Locate the cell with the specified text and output its [x, y] center coordinate. 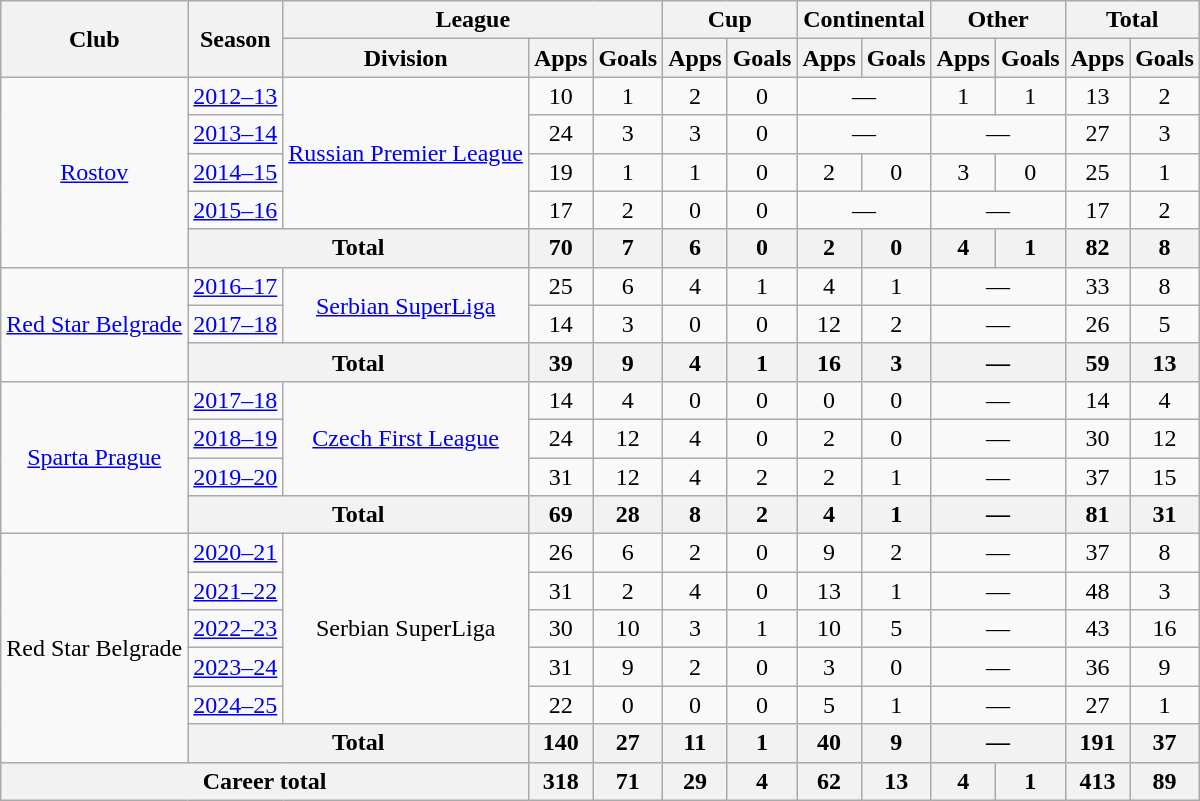
7 [628, 248]
Division [406, 58]
89 [1165, 781]
League [473, 20]
Club [94, 39]
82 [1097, 248]
140 [560, 743]
19 [560, 172]
11 [695, 743]
2020–21 [236, 553]
28 [628, 515]
2015–16 [236, 210]
2022–23 [236, 629]
Other [998, 20]
Russian Premier League [406, 153]
2024–25 [236, 705]
Czech First League [406, 438]
2014–15 [236, 172]
29 [695, 781]
2016–17 [236, 286]
15 [1165, 477]
62 [829, 781]
71 [628, 781]
81 [1097, 515]
2021–22 [236, 591]
59 [1097, 362]
36 [1097, 667]
69 [560, 515]
Rostov [94, 172]
2012–13 [236, 96]
48 [1097, 591]
191 [1097, 743]
Career total [265, 781]
Continental [864, 20]
40 [829, 743]
2013–14 [236, 134]
2019–20 [236, 477]
Cup [730, 20]
22 [560, 705]
413 [1097, 781]
33 [1097, 286]
39 [560, 362]
Season [236, 39]
Sparta Prague [94, 457]
318 [560, 781]
70 [560, 248]
43 [1097, 629]
2018–19 [236, 438]
2023–24 [236, 667]
